Capture the cell that displays the provided text and extract its [X, Y] central coordinate. 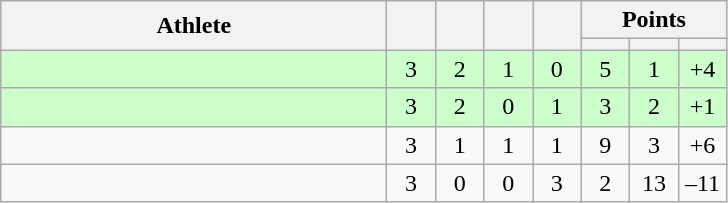
Athlete [194, 26]
+1 [702, 107]
Points [654, 20]
5 [606, 69]
–11 [702, 183]
+6 [702, 145]
13 [654, 183]
+4 [702, 69]
9 [606, 145]
